Scan for the cell matching the given text and deliver its (x, y) coordinate at center. 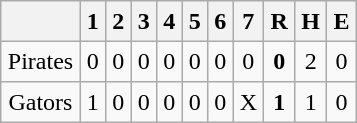
4 (169, 21)
5 (195, 21)
E (342, 21)
R (280, 21)
3 (144, 21)
Gators (40, 102)
6 (220, 21)
X (248, 102)
7 (248, 21)
Pirates (40, 61)
H (311, 21)
